Extract the [X, Y] coordinate from the center of the cell holding the provided text.  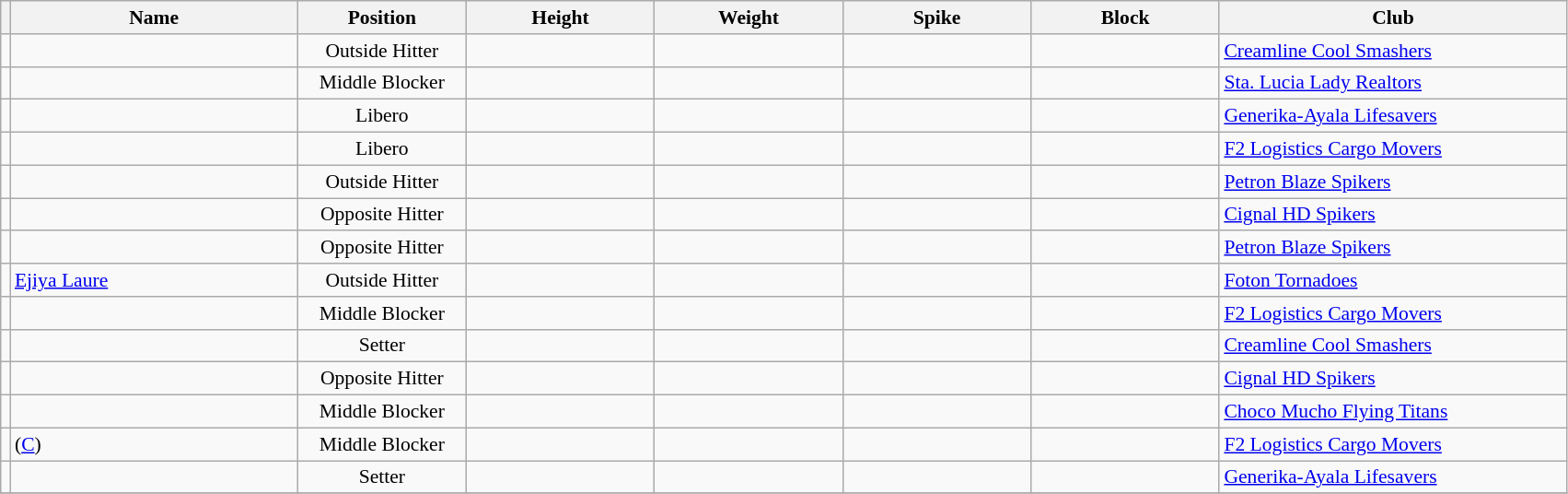
(C) [155, 444]
Name [155, 18]
Sta. Lucia Lady Realtors [1392, 83]
Block [1125, 18]
Position [381, 18]
Weight [749, 18]
Foton Tornadoes [1392, 280]
Choco Mucho Flying Titans [1392, 412]
Height [560, 18]
Ejiya Laure [155, 280]
Spike [937, 18]
Club [1392, 18]
